Identify which cell holds the provided text, then report its [x, y] central coordinate. 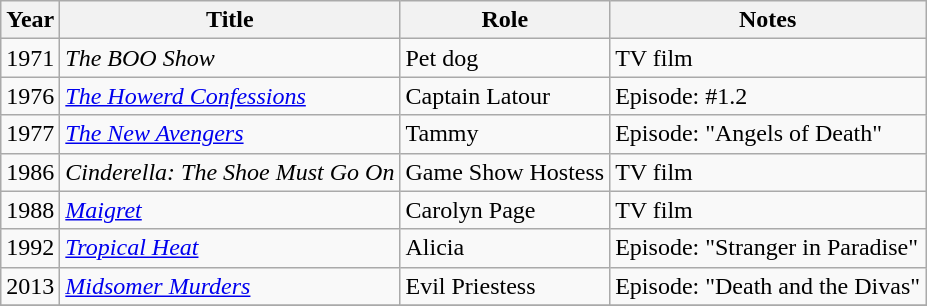
Episode: "Angels of Death" [768, 134]
Episode: "Death and the Divas" [768, 286]
Game Show Hostess [505, 172]
Cinderella: The Shoe Must Go On [230, 172]
Role [505, 20]
The BOO Show [230, 58]
Title [230, 20]
1977 [30, 134]
Episode: #1.2 [768, 96]
Tammy [505, 134]
The Howerd Confessions [230, 96]
1971 [30, 58]
1986 [30, 172]
1988 [30, 210]
Carolyn Page [505, 210]
2013 [30, 286]
Midsomer Murders [230, 286]
Evil Priestess [505, 286]
Pet dog [505, 58]
Notes [768, 20]
Alicia [505, 248]
1992 [30, 248]
Episode: "Stranger in Paradise" [768, 248]
Maigret [230, 210]
1976 [30, 96]
The New Avengers [230, 134]
Tropical Heat [230, 248]
Captain Latour [505, 96]
Year [30, 20]
